Determine the (x, y) coordinate at the center of the cell enclosing the given text.  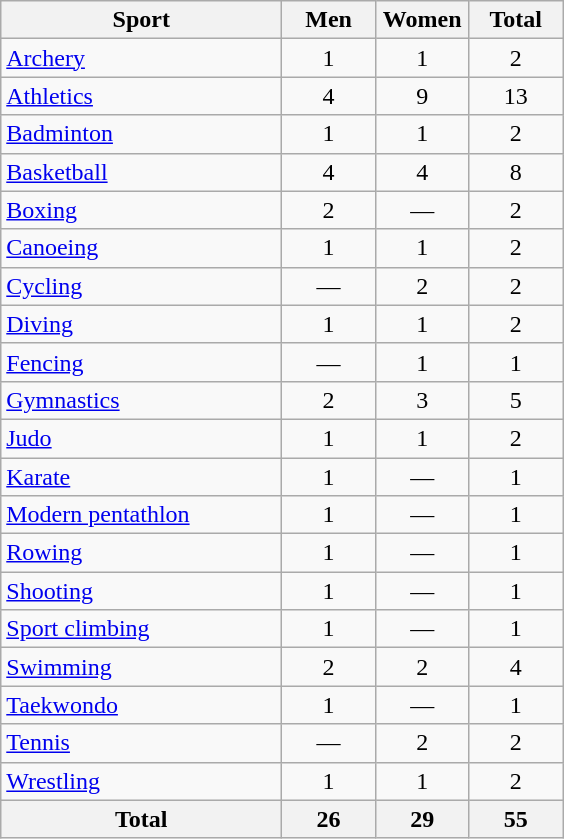
Taekwondo (142, 705)
Sport climbing (142, 629)
Canoeing (142, 248)
Men (329, 20)
Rowing (142, 553)
9 (422, 96)
Shooting (142, 591)
Badminton (142, 134)
Fencing (142, 362)
3 (422, 400)
Swimming (142, 667)
Diving (142, 324)
8 (516, 172)
Boxing (142, 210)
Cycling (142, 286)
Basketball (142, 172)
Modern pentathlon (142, 515)
26 (329, 819)
Wrestling (142, 781)
29 (422, 819)
55 (516, 819)
Athletics (142, 96)
5 (516, 400)
Women (422, 20)
13 (516, 96)
Archery (142, 58)
Tennis (142, 743)
Gymnastics (142, 400)
Judo (142, 438)
Sport (142, 20)
Karate (142, 477)
